Detect which cell encompasses the target text, then output its (X, Y) center coordinate. 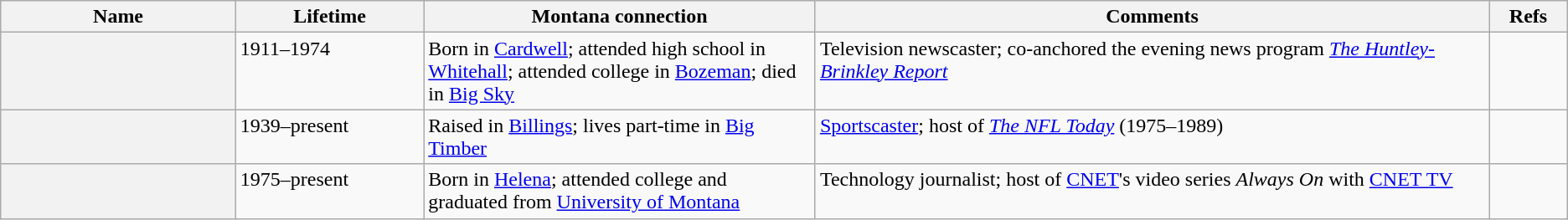
Raised in Billings; lives part-time in Big Timber (620, 137)
Montana connection (620, 17)
Born in Cardwell; attended high school in Whitehall; attended college in Bozeman; died in Big Sky (620, 71)
Name (119, 17)
Refs (1529, 17)
1975–present (329, 191)
Technology journalist; host of CNET's video series Always On with CNET TV (1152, 191)
Sportscaster; host of The NFL Today (1975–1989) (1152, 137)
Born in Helena; attended college and graduated from University of Montana (620, 191)
1911–1974 (329, 71)
1939–present (329, 137)
Comments (1152, 17)
Lifetime (329, 17)
Television newscaster; co-anchored the evening news program The Huntley-Brinkley Report (1152, 71)
